Output the [X, Y] coordinate of the center of the cell containing the given text.  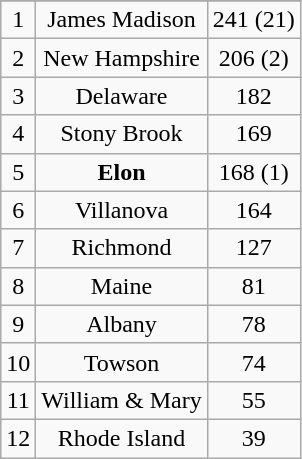
164 [254, 210]
1 [18, 20]
81 [254, 286]
Delaware [122, 96]
10 [18, 362]
5 [18, 172]
Elon [122, 172]
78 [254, 324]
Towson [122, 362]
241 (21) [254, 20]
169 [254, 134]
12 [18, 438]
8 [18, 286]
6 [18, 210]
127 [254, 248]
Richmond [122, 248]
William & Mary [122, 400]
Villanova [122, 210]
9 [18, 324]
74 [254, 362]
11 [18, 400]
Maine [122, 286]
168 (1) [254, 172]
55 [254, 400]
2 [18, 58]
182 [254, 96]
39 [254, 438]
Rhode Island [122, 438]
206 (2) [254, 58]
3 [18, 96]
Albany [122, 324]
James Madison [122, 20]
New Hampshire [122, 58]
Stony Brook [122, 134]
7 [18, 248]
4 [18, 134]
